Identify which cell holds the provided text, then report its (X, Y) central coordinate. 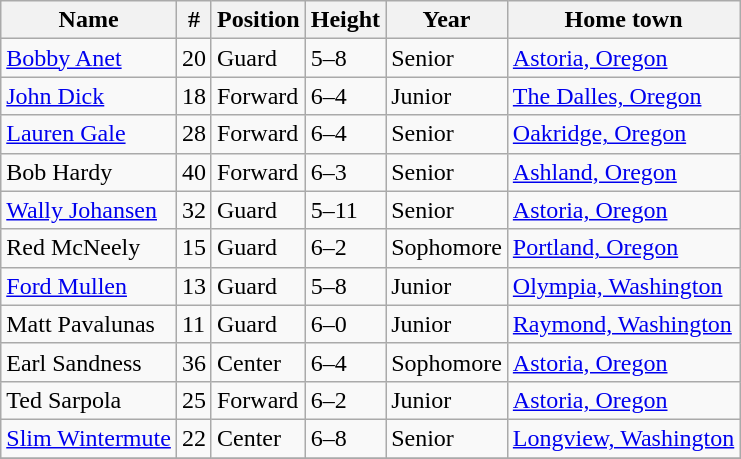
Ford Mullen (89, 286)
6–8 (345, 438)
Bobby Anet (89, 58)
Slim Wintermute (89, 438)
6–0 (345, 324)
5–11 (345, 210)
6–3 (345, 172)
Height (345, 20)
# (194, 20)
Oakridge, Oregon (623, 134)
Home town (623, 20)
Raymond, Washington (623, 324)
32 (194, 210)
John Dick (89, 96)
11 (194, 324)
13 (194, 286)
22 (194, 438)
The Dalles, Oregon (623, 96)
Red McNeely (89, 248)
28 (194, 134)
40 (194, 172)
Name (89, 20)
Lauren Gale (89, 134)
Wally Johansen (89, 210)
Earl Sandness (89, 362)
Ted Sarpola (89, 400)
Position (258, 20)
Longview, Washington (623, 438)
Matt Pavalunas (89, 324)
Portland, Oregon (623, 248)
15 (194, 248)
Bob Hardy (89, 172)
36 (194, 362)
Olympia, Washington (623, 286)
18 (194, 96)
Year (447, 20)
Ashland, Oregon (623, 172)
25 (194, 400)
20 (194, 58)
